Find where the given text appears and provide that cell's center as (x, y) coordinate. 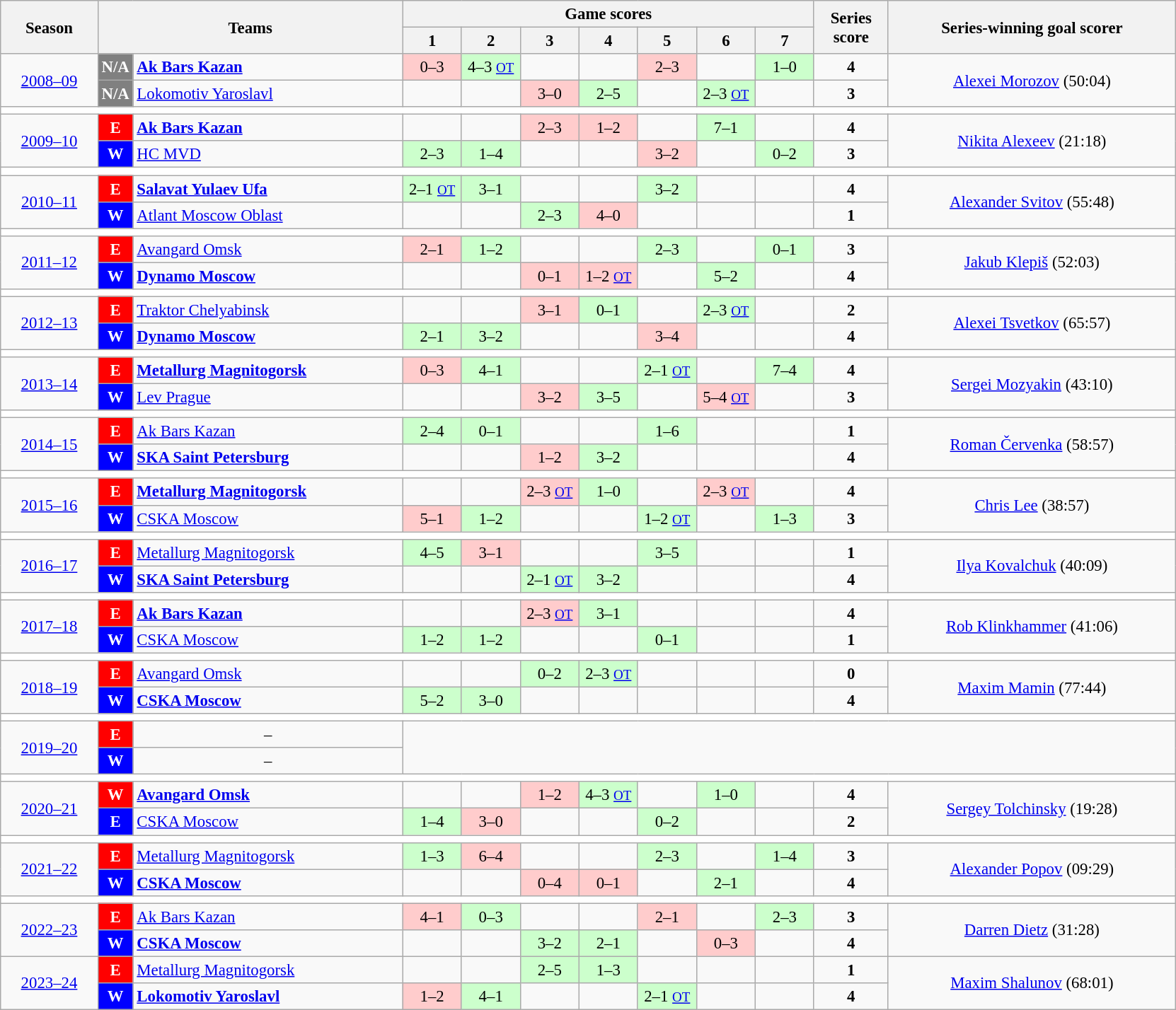
7 (784, 41)
2013–14 (50, 383)
Nikita Alexeev (21:18) (1032, 141)
2011–12 (50, 262)
1–6 (667, 431)
Darren Dietz (31:28) (1032, 929)
Season (50, 27)
2022–23 (50, 929)
Seriesscore (851, 27)
2014–15 (50, 444)
Maxim Mamin (77:44) (1032, 687)
4–0 (609, 215)
Alexander Svitov (55:48) (1032, 202)
Series-winning goal scorer (1032, 27)
5–1 (432, 518)
Sergei Mozyakin (43:10) (1032, 383)
Teams (250, 27)
Jakub Klepiš (52:03) (1032, 262)
2016–17 (50, 566)
2017–18 (50, 627)
7–1 (726, 128)
2010–11 (50, 202)
Atlant Moscow Oblast (267, 215)
2023–24 (50, 983)
2015–16 (50, 505)
Rob Klinkhammer (41:06) (1032, 627)
0–4 (549, 883)
Alexei Morozov (50:04) (1032, 81)
Lev Prague (267, 397)
0 (851, 674)
Sergey Tolchinsky (19:28) (1032, 809)
Traktor Chelyabinsk (267, 310)
Chris Lee (38:57) (1032, 505)
Alexander Popov (09:29) (1032, 869)
Game scores (609, 14)
2021–22 (50, 869)
Maxim Shalunov (68:01) (1032, 983)
2018–19 (50, 687)
Ilya Kovalchuk (40:09) (1032, 566)
2019–20 (50, 748)
2009–10 (50, 141)
2012–13 (50, 323)
5–4 OT (726, 397)
Alexei Tsvetkov (65:57) (1032, 323)
6 (726, 41)
6–4 (491, 856)
2–4 (432, 431)
3–4 (667, 337)
7–4 (784, 371)
2020–21 (50, 809)
Salavat Yulaev Ufa (267, 189)
Roman Červenka (58:57) (1032, 444)
2008–09 (50, 81)
4–5 (432, 552)
5 (667, 41)
HC MVD (267, 155)
